Pinpoint the cell where the given text exists, returning its (X, Y) midpoint coordinate. 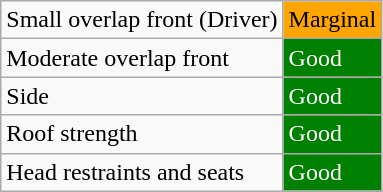
Head restraints and seats (142, 172)
Marginal (332, 20)
Roof strength (142, 134)
Small overlap front (Driver) (142, 20)
Side (142, 96)
Moderate overlap front (142, 58)
